Pinpoint the cell where the given text exists, returning its (X, Y) midpoint coordinate. 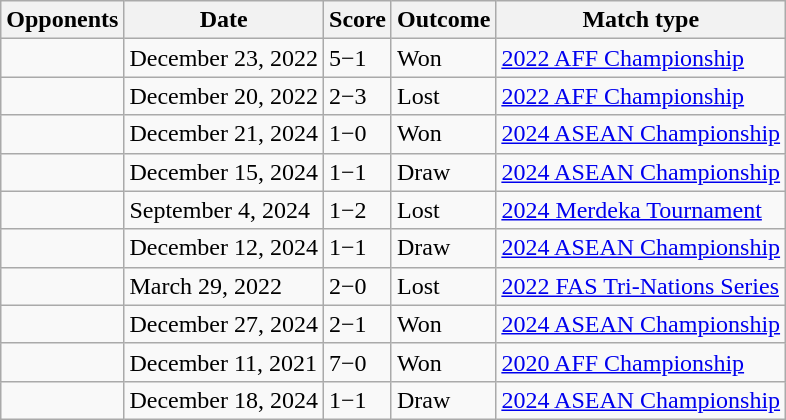
Outcome (443, 20)
1−2 (358, 210)
2−0 (358, 286)
December 18, 2024 (224, 400)
2024 Merdeka Tournament (641, 210)
2−1 (358, 324)
1−0 (358, 134)
2−3 (358, 96)
December 21, 2024 (224, 134)
March 29, 2022 (224, 286)
December 15, 2024 (224, 172)
Opponents (62, 20)
7−0 (358, 362)
5−1 (358, 58)
December 27, 2024 (224, 324)
Match type (641, 20)
September 4, 2024 (224, 210)
December 11, 2021 (224, 362)
2022 FAS Tri-Nations Series (641, 286)
December 20, 2022 (224, 96)
December 23, 2022 (224, 58)
2020 AFF Championship (641, 362)
Score (358, 20)
Date (224, 20)
December 12, 2024 (224, 248)
